Determine the [x, y] coordinate at the center of the cell enclosing the given text.  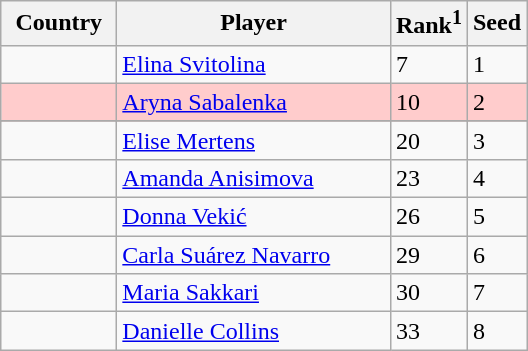
5 [496, 217]
26 [428, 217]
Maria Sakkari [254, 293]
Aryna Sabalenka [254, 102]
Amanda Anisimova [254, 178]
4 [496, 178]
Carla Suárez Navarro [254, 255]
20 [428, 140]
Rank1 [428, 24]
Donna Vekić [254, 217]
10 [428, 102]
30 [428, 293]
23 [428, 178]
2 [496, 102]
8 [496, 331]
Elina Svitolina [254, 64]
3 [496, 140]
Player [254, 24]
Danielle Collins [254, 331]
Seed [496, 24]
Elise Mertens [254, 140]
29 [428, 255]
1 [496, 64]
6 [496, 255]
33 [428, 331]
Country [59, 24]
